Scan for the cell matching the given text and deliver its [x, y] coordinate at center. 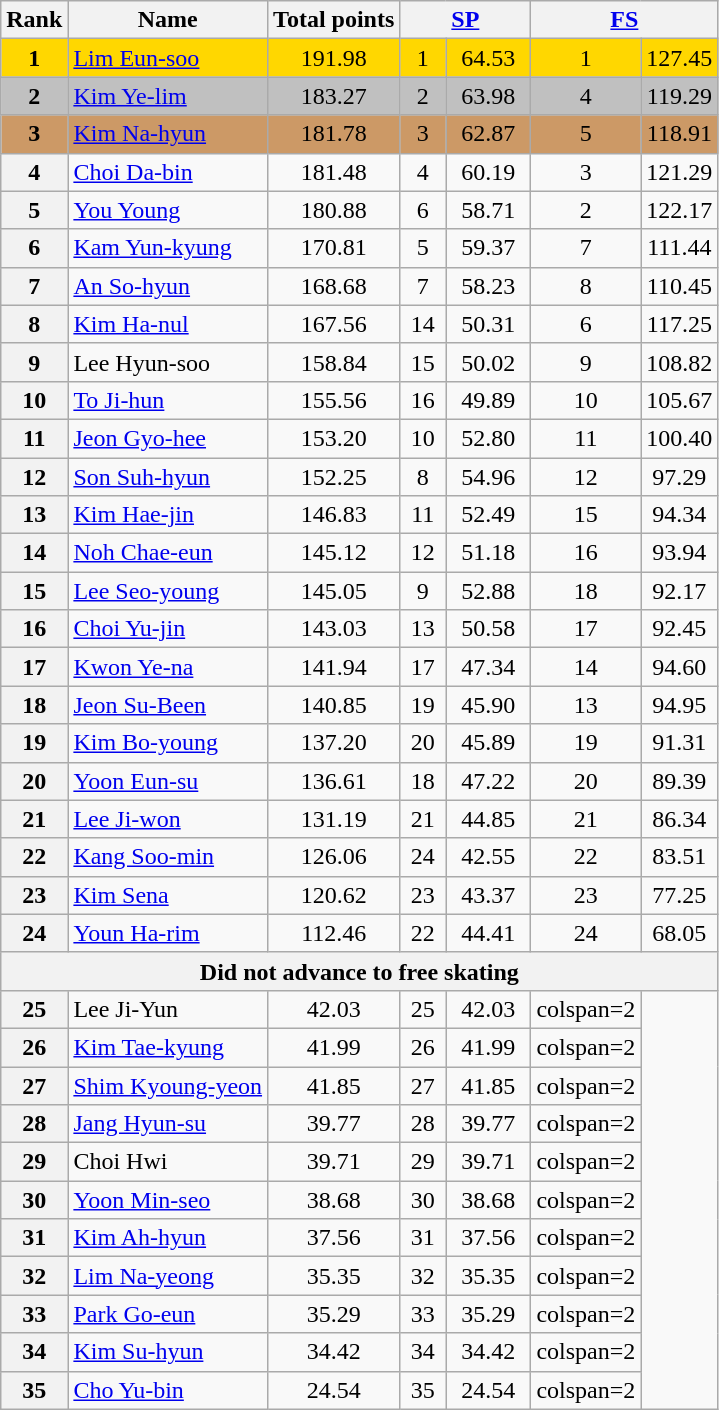
42.55 [488, 857]
83.51 [680, 857]
62.87 [488, 134]
45.90 [488, 705]
Youn Ha-rim [168, 933]
Lee Hyun-soo [168, 362]
152.25 [334, 477]
47.34 [488, 667]
Kwon Ye-na [168, 667]
181.78 [334, 134]
86.34 [680, 819]
140.85 [334, 705]
Noh Chae-eun [168, 553]
108.82 [680, 362]
Kang Soo-min [168, 857]
50.02 [488, 362]
68.05 [680, 933]
122.17 [680, 210]
Choi Yu-jin [168, 629]
170.81 [334, 248]
145.05 [334, 591]
77.25 [680, 895]
SP [466, 20]
92.45 [680, 629]
Lee Ji-won [168, 819]
Lim Na-yeong [168, 1276]
105.67 [680, 400]
Cho Yu-bin [168, 1390]
52.80 [488, 438]
92.17 [680, 591]
Kim Su-hyun [168, 1352]
143.03 [334, 629]
FS [624, 20]
Son Suh-hyun [168, 477]
Kim Hae-jin [168, 515]
63.98 [488, 96]
60.19 [488, 172]
Kam Yun-kyung [168, 248]
97.29 [680, 477]
110.45 [680, 286]
127.45 [680, 58]
You Young [168, 210]
54.96 [488, 477]
137.20 [334, 743]
168.68 [334, 286]
Did not advance to free skating [360, 971]
Shim Kyoung-yeon [168, 1085]
51.18 [488, 553]
158.84 [334, 362]
Lee Ji-Yun [168, 1009]
To Ji-hun [168, 400]
Kim Ah-hyun [168, 1238]
Rank [34, 20]
58.71 [488, 210]
An So-hyun [168, 286]
Park Go-eun [168, 1314]
Yoon Min-seo [168, 1200]
146.83 [334, 515]
44.85 [488, 819]
Kim Ha-nul [168, 324]
183.27 [334, 96]
167.56 [334, 324]
Kim Sena [168, 895]
52.49 [488, 515]
Total points [334, 20]
Lim Eun-soo [168, 58]
45.89 [488, 743]
180.88 [334, 210]
50.58 [488, 629]
47.22 [488, 781]
121.29 [680, 172]
Name [168, 20]
Jeon Su-Been [168, 705]
100.40 [680, 438]
58.23 [488, 286]
111.44 [680, 248]
118.91 [680, 134]
Kim Na-hyun [168, 134]
43.37 [488, 895]
120.62 [334, 895]
94.60 [680, 667]
Jeon Gyo-hee [168, 438]
Choi Hwi [168, 1162]
Yoon Eun-su [168, 781]
91.31 [680, 743]
49.89 [488, 400]
119.29 [680, 96]
126.06 [334, 857]
93.94 [680, 553]
Kim Tae-kyung [168, 1047]
117.25 [680, 324]
94.95 [680, 705]
Kim Ye-lim [168, 96]
94.34 [680, 515]
50.31 [488, 324]
Lee Seo-young [168, 591]
59.37 [488, 248]
141.94 [334, 667]
Jang Hyun-su [168, 1124]
52.88 [488, 591]
44.41 [488, 933]
Kim Bo-young [168, 743]
131.19 [334, 819]
136.61 [334, 781]
145.12 [334, 553]
112.46 [334, 933]
64.53 [488, 58]
153.20 [334, 438]
181.48 [334, 172]
191.98 [334, 58]
Choi Da-bin [168, 172]
89.39 [680, 781]
155.56 [334, 400]
